Return (x, y) of the center of cell containing provided text 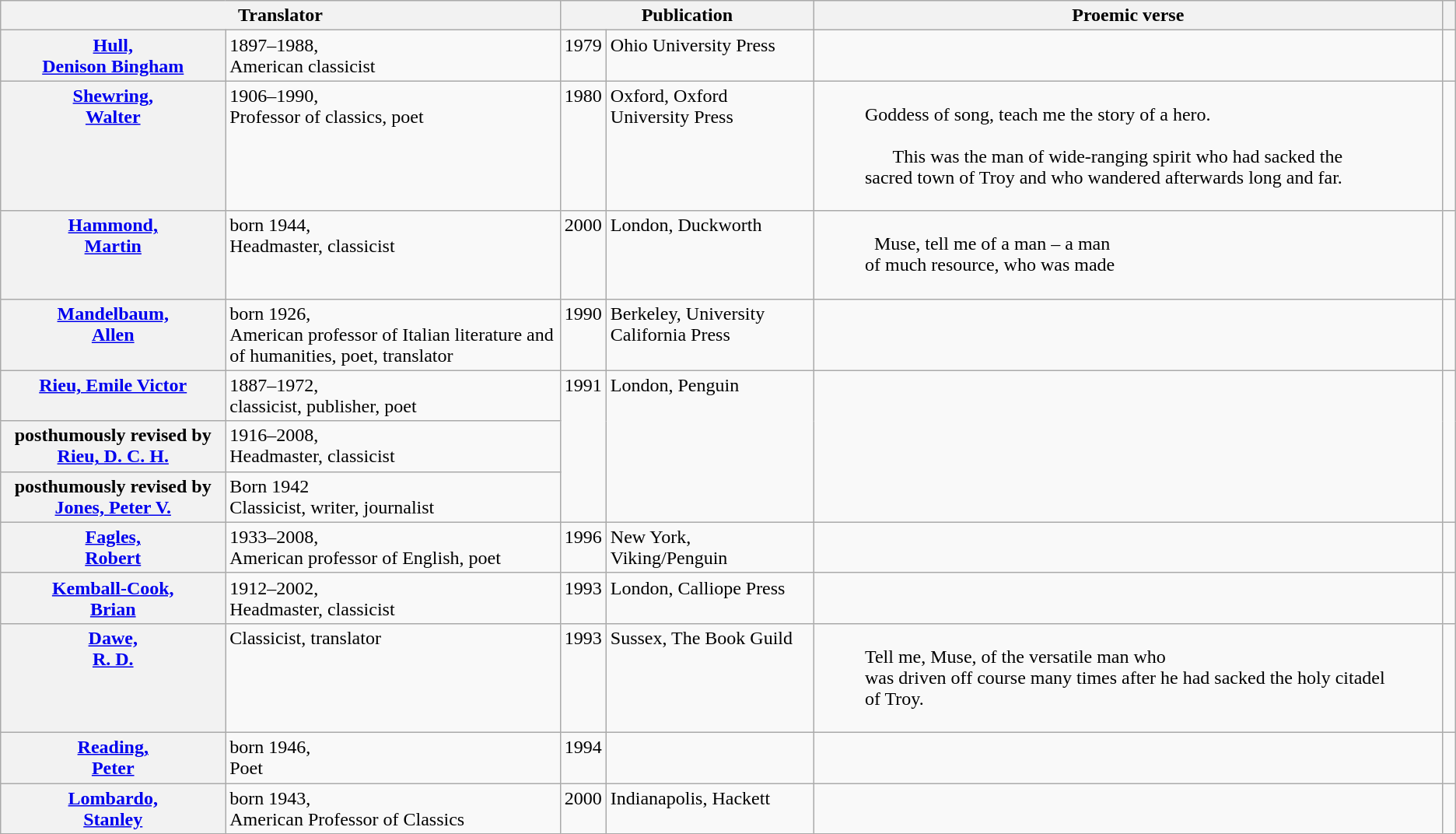
New York, Viking/Penguin (709, 548)
1887–1972,classicist, publisher, poet (393, 395)
Hammond,Martin (114, 255)
Ohio University Press (709, 56)
Proemic verse (1128, 16)
1979 (583, 56)
Hull,Denison Bingham (114, 56)
born 1926,American professor of Italian literature and of humanities, poet, translator (393, 335)
1994 (583, 758)
1912–2002,Headmaster, classicist (393, 597)
Kemball-Cook,Brian (114, 597)
1906–1990,Professor of classics, poet (393, 146)
Rieu, Emile Victor (114, 395)
born 1943,American Professor of Classics (393, 808)
born 1946,Poet (393, 758)
1991 (583, 447)
1933–2008,American professor of English, poet (393, 548)
Classicist, translator (393, 678)
Shewring,Walter (114, 146)
Sussex, The Book Guild (709, 678)
1916–2008,Headmaster, classicist (393, 447)
born 1944,Headmaster, classicist (393, 255)
Translator (280, 16)
Oxford, Oxford University Press (709, 146)
Lombardo,Stanley (114, 808)
Mandelbaum,Allen (114, 335)
posthumously revised by Jones, Peter V. (114, 496)
Publication (687, 16)
1897–1988,American classicist (393, 56)
1980 (583, 146)
Fagles,Robert (114, 548)
1996 (583, 548)
posthumously revised by Rieu, D. C. H. (114, 447)
Reading,Peter (114, 758)
London, Calliope Press (709, 597)
Tell me, Muse, of the versatile man whowas driven off course many times after he had sacked the holy citadel of Troy. (1128, 678)
Born 1942Classicist, writer, journalist (393, 496)
1990 (583, 335)
London, Penguin (709, 447)
Muse, tell me of a man – a manof much resource, who was made (1128, 255)
Dawe,R. D. (114, 678)
Indianapolis, Hackett (709, 808)
Berkeley, University California Press (709, 335)
London, Duckworth (709, 255)
